Detect which cell encompasses the target text, then output its [X, Y] center coordinate. 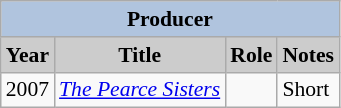
Producer [170, 19]
Year [28, 55]
Notes [308, 55]
Short [308, 90]
2007 [28, 90]
The Pearce Sisters [140, 90]
Role [251, 55]
Title [140, 55]
